Output the [x, y] coordinate of the center of the cell containing the given text.  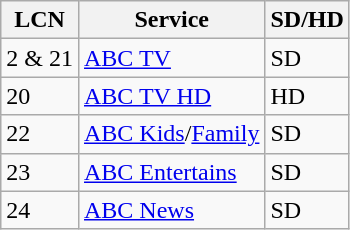
SD/HD [307, 20]
HD [307, 96]
ABC TV [171, 58]
24 [40, 210]
2 & 21 [40, 58]
22 [40, 134]
23 [40, 172]
20 [40, 96]
ABC TV HD [171, 96]
ABC Entertains [171, 172]
ABC News [171, 210]
ABC Kids/Family [171, 134]
Service [171, 20]
LCN [40, 20]
